Identify which cell holds the provided text, then report its [x, y] central coordinate. 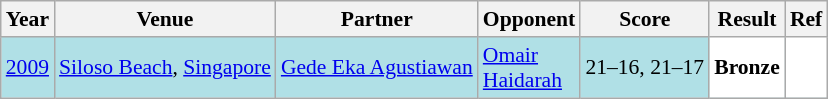
Ref [806, 19]
Siloso Beach, Singapore [165, 68]
21–16, 21–17 [644, 68]
Score [644, 19]
Venue [165, 19]
Gede Eka Agustiawan [377, 68]
Result [747, 19]
Bronze [747, 68]
Opponent [530, 19]
Partner [377, 19]
2009 [28, 68]
Omair Haidarah [530, 68]
Year [28, 19]
